Pinpoint the cell where the given text exists, returning its [x, y] midpoint coordinate. 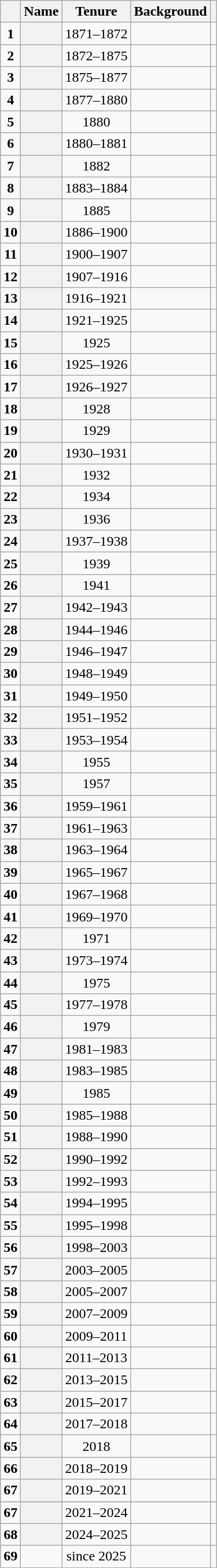
2009–2011 [96, 1335]
30 [10, 674]
1951–1952 [96, 718]
1971 [96, 938]
7 [10, 166]
1994–1995 [96, 1203]
53 [10, 1181]
68 [10, 1534]
1900–1907 [96, 254]
1963–1964 [96, 850]
1934 [96, 497]
21 [10, 475]
2003–2005 [96, 1269]
2005–2007 [96, 1291]
1882 [96, 166]
66 [10, 1468]
Background [170, 12]
40 [10, 894]
9 [10, 210]
1959–1961 [96, 806]
2011–2013 [96, 1358]
58 [10, 1291]
55 [10, 1225]
47 [10, 1049]
1937–1938 [96, 541]
22 [10, 497]
28 [10, 629]
1926–1927 [96, 387]
since 2025 [96, 1556]
2021–2024 [96, 1512]
41 [10, 916]
29 [10, 652]
5 [10, 122]
1967–1968 [96, 894]
8 [10, 188]
24 [10, 541]
69 [10, 1556]
1921–1925 [96, 321]
1907–1916 [96, 277]
13 [10, 299]
1961–1963 [96, 828]
42 [10, 938]
48 [10, 1071]
1936 [96, 519]
2018 [96, 1446]
2019–2021 [96, 1490]
1877–1880 [96, 100]
1925–1926 [96, 365]
1928 [96, 409]
39 [10, 872]
63 [10, 1402]
12 [10, 277]
1953–1954 [96, 740]
1977–1978 [96, 1005]
32 [10, 718]
3 [10, 78]
1886–1900 [96, 232]
1880 [96, 122]
35 [10, 784]
1957 [96, 784]
1939 [96, 563]
1929 [96, 431]
10 [10, 232]
1973–1974 [96, 960]
61 [10, 1358]
1949–1950 [96, 696]
64 [10, 1424]
62 [10, 1380]
1969–1970 [96, 916]
1872–1875 [96, 56]
1955 [96, 762]
1985–1988 [96, 1115]
1925 [96, 343]
43 [10, 960]
1880–1881 [96, 144]
27 [10, 607]
34 [10, 762]
17 [10, 387]
6 [10, 144]
1944–1946 [96, 629]
1995–1998 [96, 1225]
2018–2019 [96, 1468]
31 [10, 696]
2015–2017 [96, 1402]
1941 [96, 585]
1883–1884 [96, 188]
1988–1990 [96, 1137]
65 [10, 1446]
54 [10, 1203]
1871–1872 [96, 34]
1930–1931 [96, 453]
2007–2009 [96, 1313]
4 [10, 100]
1948–1949 [96, 674]
1983–1985 [96, 1071]
44 [10, 983]
1885 [96, 210]
1946–1947 [96, 652]
1916–1921 [96, 299]
1981–1983 [96, 1049]
2 [10, 56]
19 [10, 431]
45 [10, 1005]
11 [10, 254]
2017–2018 [96, 1424]
2013–2015 [96, 1380]
23 [10, 519]
1979 [96, 1027]
Tenure [96, 12]
37 [10, 828]
1990–1992 [96, 1159]
20 [10, 453]
1875–1877 [96, 78]
36 [10, 806]
46 [10, 1027]
14 [10, 321]
25 [10, 563]
59 [10, 1313]
Name [42, 12]
1998–2003 [96, 1247]
60 [10, 1335]
56 [10, 1247]
1985 [96, 1093]
15 [10, 343]
57 [10, 1269]
49 [10, 1093]
18 [10, 409]
1965–1967 [96, 872]
1 [10, 34]
1932 [96, 475]
26 [10, 585]
52 [10, 1159]
1975 [96, 983]
1992–1993 [96, 1181]
51 [10, 1137]
33 [10, 740]
50 [10, 1115]
16 [10, 365]
1942–1943 [96, 607]
38 [10, 850]
2024–2025 [96, 1534]
